For the text-containing cell, return its midpoint in [X, Y] coordinate format. 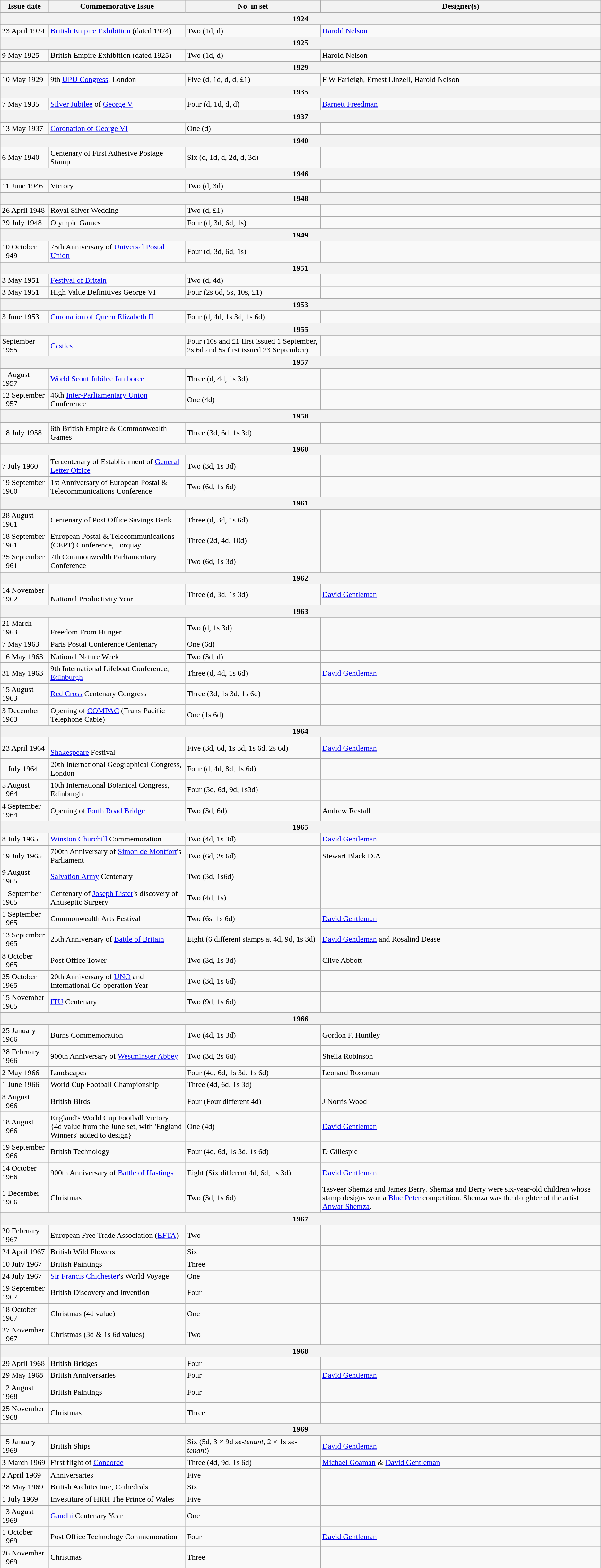
Sheila Robinson [460, 1056]
20th International Geographical Congress, London [117, 769]
David Gentleman and Rosalind Dease [460, 939]
1961 [300, 503]
28 August 1961 [24, 520]
700th Anniversary of Simon de Montfort's Parliament [117, 856]
British Ships [117, 1446]
Eight (6 different stamps at 4d, 9d, 1s 3d) [253, 939]
Five (3d, 6d, 1s 3d, 1s 6d, 2s 6d) [253, 748]
Four (10s and £1 first issued 1 September, 2s 6d and 5s first issued 23 September) [253, 345]
Victory [117, 186]
20th Anniversary of UNO and International Co-operation Year [117, 981]
Clive Abbott [460, 960]
12 September 1957 [24, 400]
Two (6s, 1s 6d) [253, 918]
Three (d, 4d, 1s 3d) [253, 379]
Olympic Games [117, 223]
1 July 1969 [24, 1499]
Six (d, 1d, d, 2d, d, 3d) [253, 157]
Five (d, 1d, d, d, £1) [253, 80]
Three (d, 4d, 1s 6d) [253, 673]
Two (6d, 1s 6d) [253, 487]
Designer(s) [460, 6]
J Norris Wood [460, 1101]
World Cup Football Championship [117, 1085]
F W Farleigh, Ernest Linzell, Harold Nelson [460, 80]
Commonwealth Arts Festival [117, 918]
19 September 1960 [24, 487]
10 October 1949 [24, 252]
Three (2d, 4d, 10d) [253, 540]
15 August 1963 [24, 694]
Four (d, 4d, 8d, 1s 6d) [253, 769]
26 April 1948 [24, 211]
Centenary of First Adhesive Postage Stamp [117, 157]
Issue date [24, 6]
2 May 1966 [24, 1073]
Four (2s 6d, 5s, 10s, £1) [253, 292]
1967 [300, 1219]
Two (3d, d) [253, 656]
9 August 1965 [24, 877]
7 July 1960 [24, 466]
Two (d, £1) [253, 211]
Opening of COMPAC (Trans-Pacific Telephone Cable) [117, 715]
Opening of Forth Road Bridge [117, 811]
25 October 1965 [24, 981]
England's World Cup Football Victory{4d value from the June set, with 'England Winners' added to design} [117, 1126]
Landscapes [117, 1073]
British Empire Exhibition (dated 1924) [117, 31]
1925 [300, 43]
Silver Jubilee of George V [117, 104]
1 August 1957 [24, 379]
1 October 1969 [24, 1537]
1964 [300, 731]
Burns Commemoration [117, 1035]
13 August 1969 [24, 1515]
D Gillespie [460, 1151]
12 August 1968 [24, 1392]
Freedom From Hunger [117, 628]
Festival of Britain [117, 280]
Andrew Restall [460, 811]
1963 [300, 611]
1962 [300, 578]
3 June 1953 [24, 317]
Commemorative Issue [117, 6]
19 July 1965 [24, 856]
Sir Francis Chichester's World Voyage [117, 1276]
Two (6d, 2s 6d) [253, 856]
Three (d, 3d, 1s 3d) [253, 594]
8 August 1966 [24, 1101]
23 April 1964 [24, 748]
26 November 1969 [24, 1558]
British Anniversaries [117, 1375]
European Free Trade Association (EFTA) [117, 1235]
Two (d, 1s 3d) [253, 628]
ITU Centenary [117, 1002]
1965 [300, 827]
One (1s 6d) [253, 715]
28 May 1969 [24, 1487]
Eight (Six different 4d, 6d, 1s 3d) [253, 1173]
7 May 1935 [24, 104]
25 November 1968 [24, 1413]
National Productivity Year [117, 594]
1929 [300, 67]
British Architecture, Cathedrals [117, 1487]
No. in set [253, 6]
Winston Churchill Commemoration [117, 839]
European Postal & Telecommunications (CEPT) Conference, Torquay [117, 540]
1946 [300, 174]
9th UPU Congress, London [117, 80]
British Wild Flowers [117, 1252]
18 August 1966 [24, 1126]
Coronation of George VI [117, 128]
1969 [300, 1429]
1953 [300, 305]
25 January 1966 [24, 1035]
10th International Botanical Congress, Edinburgh [117, 789]
13 May 1937 [24, 128]
24 April 1967 [24, 1252]
Michael Goaman & David Gentleman [460, 1462]
1 June 1966 [24, 1085]
1955 [300, 329]
1960 [300, 449]
1968 [300, 1351]
15 January 1969 [24, 1446]
6th British Empire & Commonwealth Games [117, 433]
Red Cross Centenary Congress [117, 694]
Two (3d, 2s 6d) [253, 1056]
Centenary of Joseph Lister's discovery of Antiseptic Surgery [117, 897]
5 August 1964 [24, 789]
British Discovery and Invention [117, 1293]
Two (6d, 1s 3d) [253, 562]
Two (9d, 1s 6d) [253, 1002]
1957 [300, 362]
8 October 1965 [24, 960]
Castles [117, 345]
Gordon F. Huntley [460, 1035]
9 May 1925 [24, 55]
25 September 1961 [24, 562]
Two (3d, 6d) [253, 811]
Two (3d, 1s6d) [253, 877]
18 July 1958 [24, 433]
1966 [300, 1019]
British Empire Exhibition (dated 1925) [117, 55]
7th Commonwealth Parliamentary Conference [117, 562]
September 1955 [24, 345]
Coronation of Queen Elizabeth II [117, 317]
15 November 1965 [24, 1002]
Royal Silver Wedding [117, 211]
14 October 1966 [24, 1173]
23 April 1924 [24, 31]
Post Office Tower [117, 960]
Tercentenary of Establishment of General Letter Office [117, 466]
900th Anniversary of Westminster Abbey [117, 1056]
21 March 1963 [24, 628]
British Bridges [117, 1363]
Post Office Technology Commemoration [117, 1537]
Two (d, 4d) [253, 280]
British Birds [117, 1101]
Three (4d, 6d, 1s 3d) [253, 1085]
1924 [300, 19]
16 May 1963 [24, 656]
National Nature Week [117, 656]
24 July 1967 [24, 1276]
19 September 1966 [24, 1151]
900th Anniversary of Battle of Hastings [117, 1173]
11 June 1946 [24, 186]
Anniversaries [117, 1475]
10 July 1967 [24, 1264]
1937 [300, 116]
1949 [300, 235]
Barnett Freedman [460, 104]
4 September 1964 [24, 811]
20 February 1967 [24, 1235]
Gandhi Centenary Year [117, 1515]
75th Anniversary of Universal Postal Union [117, 252]
14 November 1962 [24, 594]
Two (d, 3d) [253, 186]
Paris Postal Conference Centenary [117, 644]
Three (d, 3d, 1s 6d) [253, 520]
8 July 1965 [24, 839]
27 November 1967 [24, 1334]
Leonard Rosoman [460, 1073]
Investiture of HRH The Prince of Wales [117, 1499]
29 April 1968 [24, 1363]
29 May 1968 [24, 1375]
10 May 1929 [24, 80]
1 July 1964 [24, 769]
Four (Four different 4d) [253, 1101]
7 May 1963 [24, 644]
Three (3d, 6d, 1s 3d) [253, 433]
Christmas (4d value) [117, 1314]
1935 [300, 92]
13 September 1965 [24, 939]
British Technology [117, 1151]
9th International Lifeboat Conference, Edinburgh [117, 673]
Two (4d, 1s) [253, 897]
Four (3d, 6d, 9d, 1s3d) [253, 789]
1958 [300, 416]
31 May 1963 [24, 673]
46th Inter-Parliamentary Union Conference [117, 400]
1951 [300, 268]
World Scout Jubilee Jamboree [117, 379]
1948 [300, 198]
Six (5d, 3 × 9d se-tenant, 2 × 1s se-tenant) [253, 1446]
1940 [300, 141]
Stewart Black D.A [460, 856]
Four (d, 1d, d, d) [253, 104]
Shakespeare Festival [117, 748]
2 April 1969 [24, 1475]
19 September 1967 [24, 1293]
25th Anniversary of Battle of Britain [117, 939]
29 July 1948 [24, 223]
Centenary of Post Office Savings Bank [117, 520]
High Value Definitives George VI [117, 292]
3 March 1969 [24, 1462]
Four (d, 4d, 1s 3d, 1s 6d) [253, 317]
Salvation Army Centenary [117, 877]
Three (3d, 1s 3d, 1s 6d) [253, 694]
6 May 1940 [24, 157]
One (d) [253, 128]
3 December 1963 [24, 715]
18 September 1961 [24, 540]
1 December 1966 [24, 1198]
1st Anniversary of European Postal & Telecommunications Conference [117, 487]
18 October 1967 [24, 1314]
Three (4d, 9d, 1s 6d) [253, 1462]
One (6d) [253, 644]
First flight of Concorde [117, 1462]
Christmas (3d & 1s 6d values) [117, 1334]
28 February 1966 [24, 1056]
